Determine the (X, Y) coordinate at the center of the cell enclosing the given text.  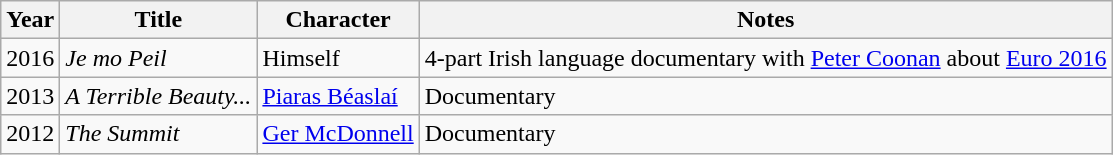
2012 (30, 134)
Himself (338, 58)
Je mo Peil (158, 58)
A Terrible Beauty... (158, 96)
Title (158, 20)
2016 (30, 58)
Piaras Béaslaí (338, 96)
The Summit (158, 134)
2013 (30, 96)
Character (338, 20)
Notes (766, 20)
4-part Irish language documentary with Peter Coonan about Euro 2016 (766, 58)
Ger McDonnell (338, 134)
Year (30, 20)
